Pinpoint the cell where the given text exists, returning its (x, y) midpoint coordinate. 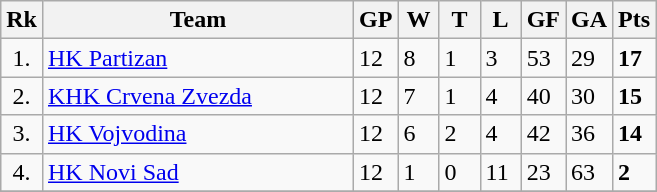
36 (590, 134)
15 (634, 96)
7 (418, 96)
T (460, 20)
1. (22, 58)
2. (22, 96)
0 (460, 172)
HK Vojvodina (198, 134)
11 (500, 172)
HK Novi Sad (198, 172)
L (500, 20)
GF (543, 20)
42 (543, 134)
GA (590, 20)
30 (590, 96)
63 (590, 172)
3. (22, 134)
53 (543, 58)
23 (543, 172)
17 (634, 58)
4. (22, 172)
GP (376, 20)
40 (543, 96)
6 (418, 134)
KHK Crvena Zvezda (198, 96)
W (418, 20)
Team (198, 20)
Rk (22, 20)
14 (634, 134)
Pts (634, 20)
HK Partizan (198, 58)
3 (500, 58)
8 (418, 58)
29 (590, 58)
